Provide the (X, Y) coordinate of the cell's center where the given text is located.  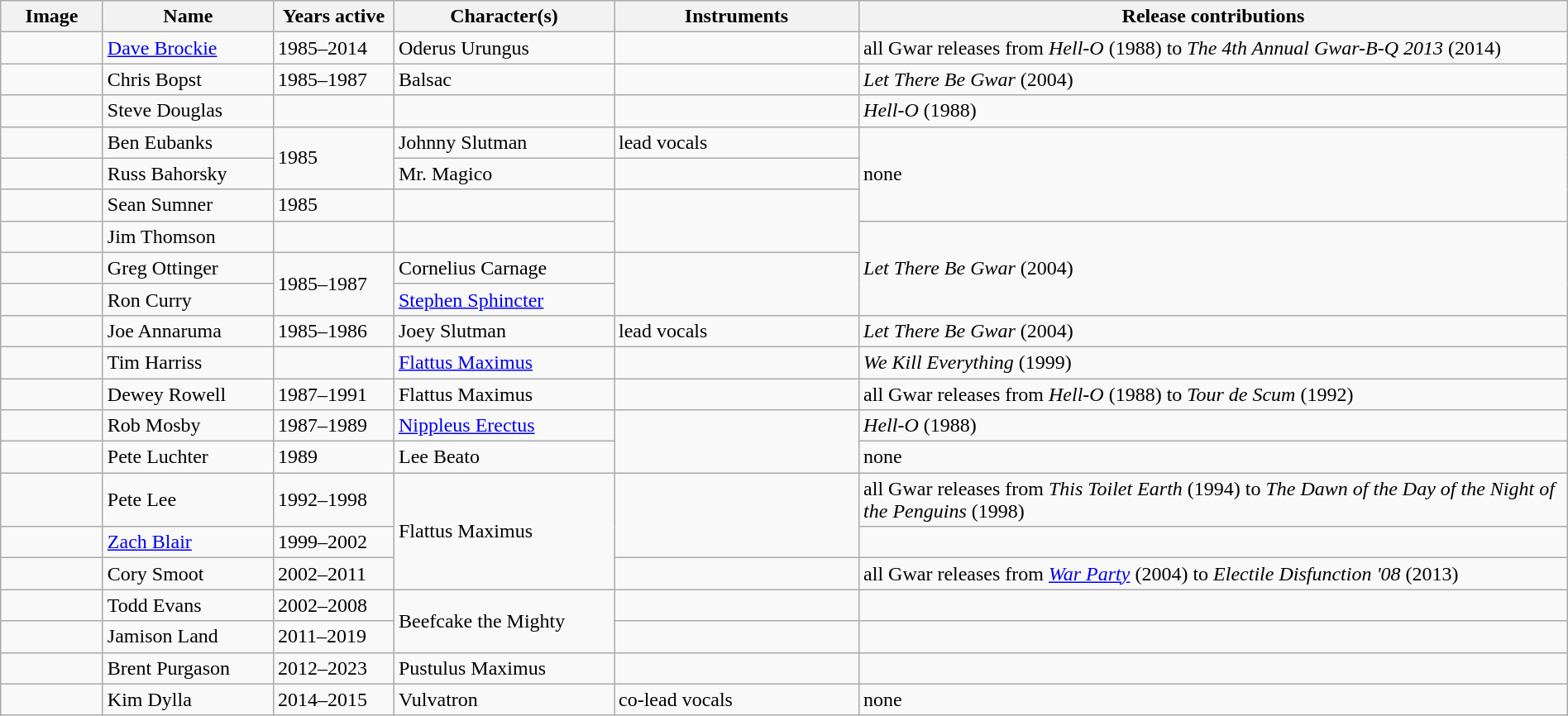
Zach Blair (188, 542)
Character(s) (504, 17)
Todd Evans (188, 605)
Jim Thomson (188, 236)
Chris Bopst (188, 79)
2012–2023 (333, 668)
Nippleus Erectus (504, 426)
Instruments (736, 17)
Dave Brockie (188, 48)
Pustulus Maximus (504, 668)
1985–1986 (333, 331)
Pete Lee (188, 499)
Lee Beato (504, 457)
1999–2002 (333, 542)
Ron Curry (188, 299)
Steve Douglas (188, 111)
all Gwar releases from Hell-O (1988) to Tour de Scum (1992) (1214, 394)
2002–2011 (333, 574)
1987–1989 (333, 426)
Russ Bahorsky (188, 174)
Johnny Slutman (504, 142)
Balsac (504, 79)
co-lead vocals (736, 699)
Rob Mosby (188, 426)
2014–2015 (333, 699)
all Gwar releases from Hell-O (1988) to The 4th Annual Gwar-B-Q 2013 (2014) (1214, 48)
Joey Slutman (504, 331)
Cory Smoot (188, 574)
all Gwar releases from War Party (2004) to Electile Disfunction '08 (2013) (1214, 574)
2011–2019 (333, 637)
Joe Annaruma (188, 331)
Beefcake the Mighty (504, 621)
Ben Eubanks (188, 142)
Sean Sumner (188, 205)
Dewey Rowell (188, 394)
Brent Purgason (188, 668)
1985–2014 (333, 48)
Vulvatron (504, 699)
Greg Ottinger (188, 268)
Years active (333, 17)
2002–2008 (333, 605)
Cornelius Carnage (504, 268)
Kim Dylla (188, 699)
all Gwar releases from This Toilet Earth (1994) to The Dawn of the Day of the Night of the Penguins (1998) (1214, 499)
1992–1998 (333, 499)
Oderus Urungus (504, 48)
Name (188, 17)
Image (52, 17)
1987–1991 (333, 394)
Mr. Magico (504, 174)
Release contributions (1214, 17)
Pete Luchter (188, 457)
1989 (333, 457)
Jamison Land (188, 637)
We Kill Everything (1999) (1214, 362)
Tim Harriss (188, 362)
Stephen Sphincter (504, 299)
